Determine the [X, Y] coordinate at the center of the cell enclosing the given text.  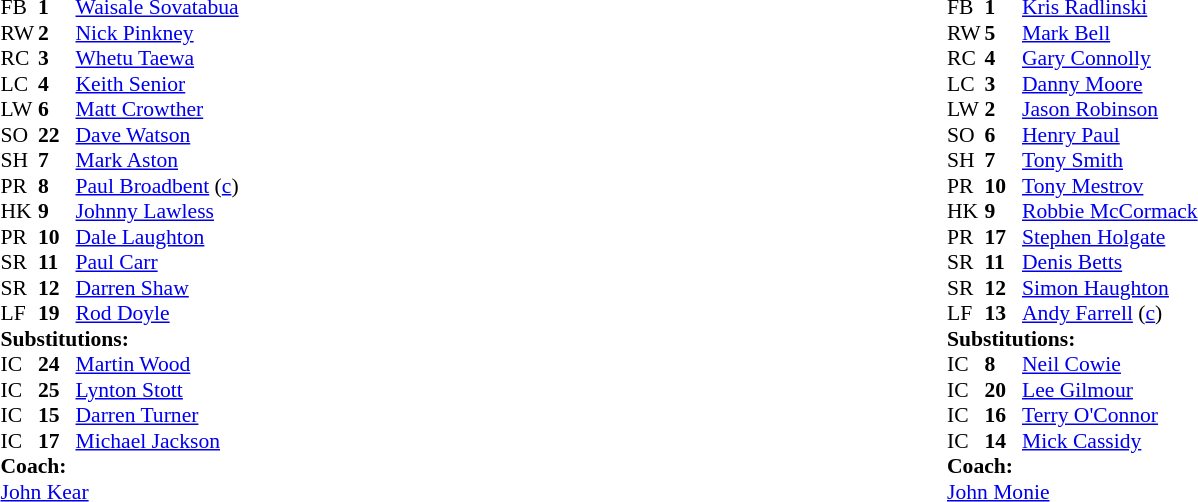
Dave Watson [158, 135]
Whetu Taewa [158, 59]
5 [1003, 33]
13 [1003, 313]
20 [1003, 390]
Jason Robinson [1110, 109]
Martin Wood [158, 365]
25 [57, 390]
Mark Aston [158, 161]
Paul Broadbent (c) [158, 186]
Dale Laughton [158, 237]
16 [1003, 415]
24 [57, 365]
14 [1003, 441]
Rod Doyle [158, 313]
Neil Cowie [1110, 365]
Denis Betts [1110, 263]
Mick Cassidy [1110, 441]
Henry Paul [1110, 135]
Terry O'Connor [1110, 415]
Robbie McCormack [1110, 211]
Darren Turner [158, 415]
Lynton Stott [158, 390]
Keith Senior [158, 84]
Simon Haughton [1110, 288]
Mark Bell [1110, 33]
Michael Jackson [158, 441]
Lee Gilmour [1110, 390]
22 [57, 135]
Matt Crowther [158, 109]
Johnny Lawless [158, 211]
Tony Smith [1110, 161]
Danny Moore [1110, 84]
Darren Shaw [158, 288]
Tony Mestrov [1110, 186]
Paul Carr [158, 263]
Gary Connolly [1110, 59]
Stephen Holgate [1110, 237]
15 [57, 415]
Andy Farrell (c) [1110, 313]
Nick Pinkney [158, 33]
19 [57, 313]
